Find where the given text appears and provide that cell's center as [X, Y] coordinate. 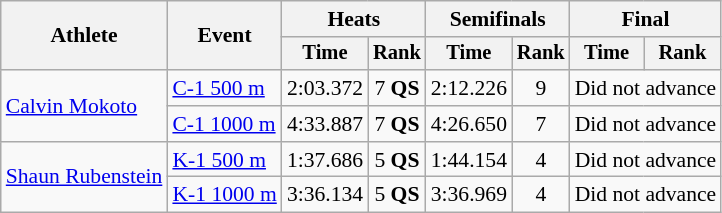
2:12.226 [469, 88]
K-1 500 m [224, 160]
Event [224, 36]
C-1 500 m [224, 88]
C-1 1000 m [224, 124]
9 [541, 88]
K-1 1000 m [224, 195]
4:33.887 [325, 124]
Semifinals [498, 19]
Shaun Rubenstein [84, 178]
3:36.134 [325, 195]
7 [541, 124]
Heats [354, 19]
1:37.686 [325, 160]
2:03.372 [325, 88]
1:44.154 [469, 160]
3:36.969 [469, 195]
Athlete [84, 36]
4:26.650 [469, 124]
Calvin Mokoto [84, 106]
Final [646, 19]
